Identify which cell holds the provided text, then report its [X, Y] central coordinate. 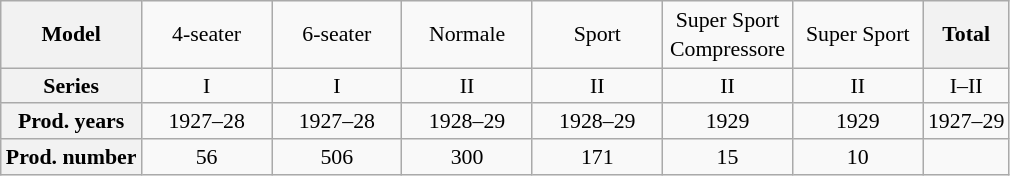
I–II [966, 85]
6-seater [337, 34]
300 [467, 157]
Sport [597, 34]
Prod. years [72, 121]
Series [72, 85]
15 [727, 157]
56 [207, 157]
Prod. number [72, 157]
Super SportCompressore [727, 34]
10 [858, 157]
1927–29 [966, 121]
Model [72, 34]
506 [337, 157]
Total [966, 34]
Super Sport [858, 34]
Normale [467, 34]
171 [597, 157]
4-seater [207, 34]
